Pinpoint the cell where the given text exists, returning its [X, Y] midpoint coordinate. 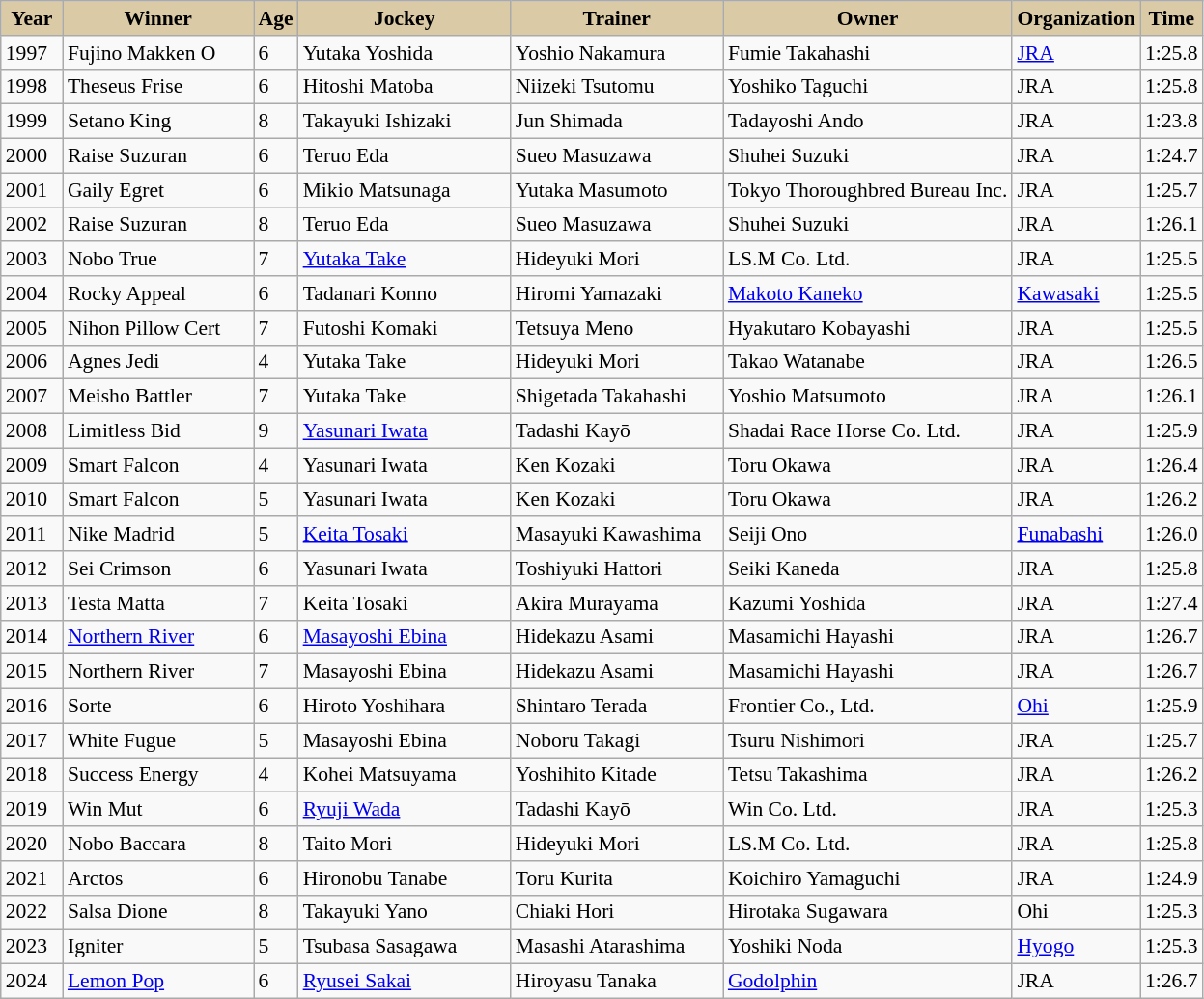
2010 [32, 500]
2002 [32, 225]
Shigetada Takahashi [617, 397]
Seiki Kaneda [868, 569]
Sorte [158, 707]
Setano King [158, 122]
Tsubasa Sasagawa [405, 947]
Yoshihito Kitade [617, 775]
1:24.7 [1172, 156]
Hirotaka Sugawara [868, 912]
2003 [32, 260]
Kazumi Yoshida [868, 603]
Trainer [617, 18]
Masashi Atarashima [617, 947]
Hitoshi Matoba [405, 87]
Kawasaki [1076, 293]
Shintaro Terada [617, 707]
Takayuki Ishizaki [405, 122]
1997 [32, 53]
Winner [158, 18]
Hiroyasu Tanaka [617, 982]
Meisho Battler [158, 397]
2008 [32, 431]
Makoto Kaneko [868, 293]
Tsuru Nishimori [868, 740]
Hiroto Yoshihara [405, 707]
Tadanari Konno [405, 293]
2024 [32, 982]
Noboru Takagi [617, 740]
Toru Kurita [617, 878]
1998 [32, 87]
Win Mut [158, 810]
2004 [32, 293]
2020 [32, 844]
Hyakutaro Kobayashi [868, 328]
Kohei Matsuyama [405, 775]
2015 [32, 672]
2001 [32, 190]
1:26.0 [1172, 535]
Tetsu Takashima [868, 775]
Toshiyuki Hattori [617, 569]
2021 [32, 878]
2012 [32, 569]
Lemon Pop [158, 982]
2006 [32, 362]
Gaily Egret [158, 190]
Theseus Frise [158, 87]
1999 [32, 122]
Yoshiko Taguchi [868, 87]
2011 [32, 535]
Taito Mori [405, 844]
Takao Watanabe [868, 362]
2007 [32, 397]
Tokyo Thoroughbred Bureau Inc. [868, 190]
Limitless Bid [158, 431]
Shadai Race Horse Co. Ltd. [868, 431]
2016 [32, 707]
Ryuji Wada [405, 810]
2019 [32, 810]
2023 [32, 947]
Year [32, 18]
Yutaka Masumoto [617, 190]
Sei Crimson [158, 569]
Arctos [158, 878]
Yoshio Matsumoto [868, 397]
Mikio Matsunaga [405, 190]
Seiji Ono [868, 535]
1:23.8 [1172, 122]
Win Co. Ltd. [868, 810]
Fumie Takahashi [868, 53]
2009 [32, 465]
Testa Matta [158, 603]
Rocky Appeal [158, 293]
2014 [32, 637]
Hiromi Yamazaki [617, 293]
Frontier Co., Ltd. [868, 707]
Nike Madrid [158, 535]
1:26.4 [1172, 465]
Tadayoshi Ando [868, 122]
Nihon Pillow Cert [158, 328]
Tetsuya Meno [617, 328]
Age [275, 18]
Salsa Dione [158, 912]
9 [275, 431]
Koichiro Yamaguchi [868, 878]
Jockey [405, 18]
2000 [32, 156]
Ryusei Sakai [405, 982]
Fujino Makken O [158, 53]
Owner [868, 18]
Takayuki Yano [405, 912]
2013 [32, 603]
Hyogo [1076, 947]
Organization [1076, 18]
Yoshio Nakamura [617, 53]
Masayuki Kawashima [617, 535]
Godolphin [868, 982]
White Fugue [158, 740]
Nobo True [158, 260]
Hironobu Tanabe [405, 878]
2018 [32, 775]
2017 [32, 740]
Time [1172, 18]
1:27.4 [1172, 603]
Niizeki Tsutomu [617, 87]
Agnes Jedi [158, 362]
Yutaka Yoshida [405, 53]
1:26.5 [1172, 362]
Jun Shimada [617, 122]
2005 [32, 328]
Chiaki Hori [617, 912]
2022 [32, 912]
1:24.9 [1172, 878]
Nobo Baccara [158, 844]
Funabashi [1076, 535]
Igniter [158, 947]
Akira Murayama [617, 603]
Success Energy [158, 775]
Yoshiki Noda [868, 947]
Futoshi Komaki [405, 328]
